Capture the cell that displays the provided text and extract its (X, Y) central coordinate. 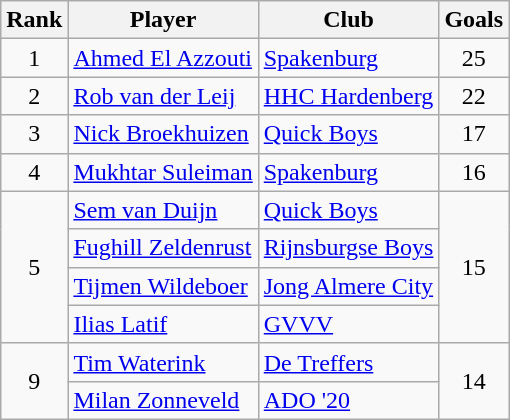
2 (34, 96)
Tim Waterink (163, 362)
Tijmen Wildeboer (163, 286)
Rijnsburgse Boys (348, 248)
Sem van Duijn (163, 210)
3 (34, 134)
9 (34, 381)
Milan Zonneveld (163, 400)
Goals (474, 20)
22 (474, 96)
4 (34, 172)
Ilias Latif (163, 324)
1 (34, 58)
Rob van der Leij (163, 96)
Rank (34, 20)
GVVV (348, 324)
17 (474, 134)
Nick Broekhuizen (163, 134)
Fughill Zeldenrust (163, 248)
Player (163, 20)
De Treffers (348, 362)
ADO '20 (348, 400)
HHC Hardenberg (348, 96)
25 (474, 58)
15 (474, 267)
Jong Almere City (348, 286)
Mukhtar Suleiman (163, 172)
Club (348, 20)
Ahmed El Azzouti (163, 58)
14 (474, 381)
5 (34, 267)
16 (474, 172)
